Determine the (x, y) coordinate at the center of the cell enclosing the given text.  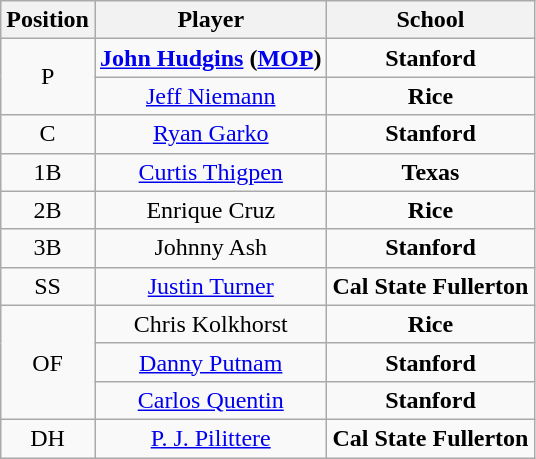
Position (48, 20)
Justin Turner (210, 286)
Curtis Thigpen (210, 172)
Texas (430, 172)
Enrique Cruz (210, 210)
OF (48, 362)
Carlos Quentin (210, 400)
Ryan Garko (210, 134)
2B (48, 210)
3B (48, 248)
Chris Kolkhorst (210, 324)
Johnny Ash (210, 248)
P. J. Pilittere (210, 438)
Danny Putnam (210, 362)
SS (48, 286)
DH (48, 438)
P (48, 77)
Player (210, 20)
School (430, 20)
1B (48, 172)
C (48, 134)
John Hudgins (MOP) (210, 58)
Jeff Niemann (210, 96)
